From the cell containing the given text, extract its center point as (X, Y) coordinate. 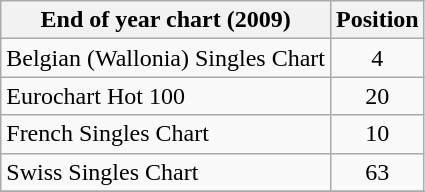
Position (377, 20)
End of year chart (2009) (166, 20)
Belgian (Wallonia) Singles Chart (166, 58)
20 (377, 96)
4 (377, 58)
10 (377, 134)
Swiss Singles Chart (166, 172)
French Singles Chart (166, 134)
Eurochart Hot 100 (166, 96)
63 (377, 172)
